Pinpoint the cell where the given text exists, returning its [X, Y] midpoint coordinate. 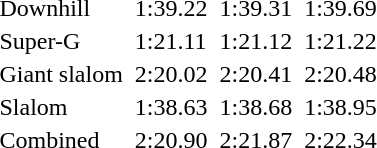
1:21.11 [171, 41]
2:20.41 [256, 74]
1:38.68 [256, 107]
1:21.12 [256, 41]
2:20.02 [171, 74]
1:38.63 [171, 107]
